For the text-containing cell, return its midpoint in (x, y) coordinate format. 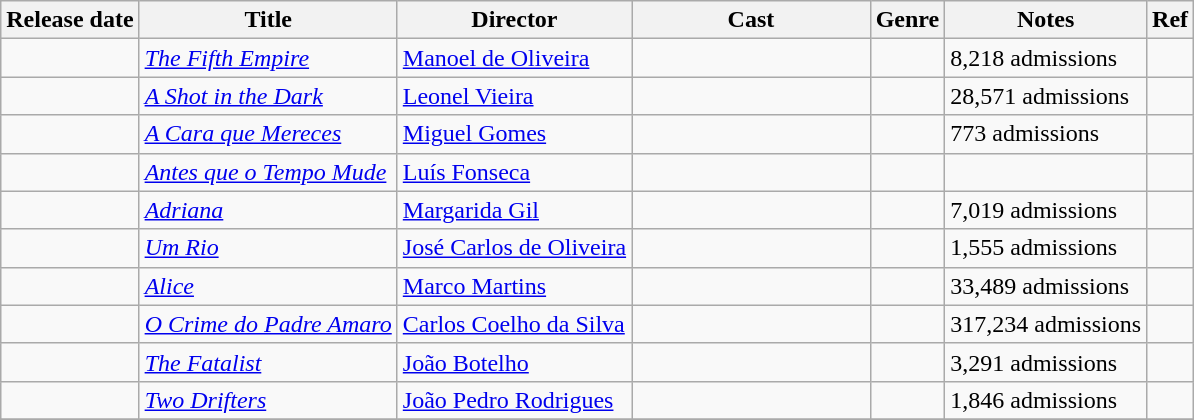
Genre (908, 20)
1,555 admissions (1046, 248)
Director (514, 20)
O Crime do Padre Amaro (268, 324)
The Fifth Empire (268, 58)
A Cara que Mereces (268, 134)
José Carlos de Oliveira (514, 248)
João Pedro Rodrigues (514, 400)
Release date (70, 20)
Um Rio (268, 248)
7,019 admissions (1046, 210)
1,846 admissions (1046, 400)
Marco Martins (514, 286)
A Shot in the Dark (268, 96)
28,571 admissions (1046, 96)
Adriana (268, 210)
Ref (1170, 20)
Cast (752, 20)
João Botelho (514, 362)
3,291 admissions (1046, 362)
Antes que o Tempo Mude (268, 172)
Notes (1046, 20)
773 admissions (1046, 134)
Title (268, 20)
Manoel de Oliveira (514, 58)
Carlos Coelho da Silva (514, 324)
Alice (268, 286)
Leonel Vieira (514, 96)
Miguel Gomes (514, 134)
Margarida Gil (514, 210)
The Fatalist (268, 362)
33,489 admissions (1046, 286)
Luís Fonseca (514, 172)
Two Drifters (268, 400)
8,218 admissions (1046, 58)
317,234 admissions (1046, 324)
